Pinpoint the cell where the given text exists, returning its [X, Y] midpoint coordinate. 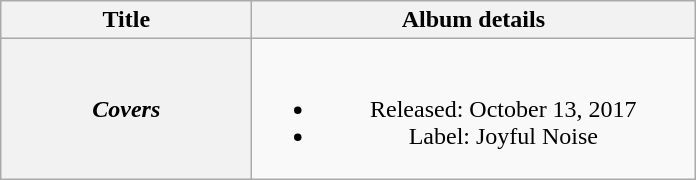
Covers [126, 109]
Album details [474, 20]
Title [126, 20]
Released: October 13, 2017Label: Joyful Noise [474, 109]
